Determine the (X, Y) coordinate at the center of the cell enclosing the given text.  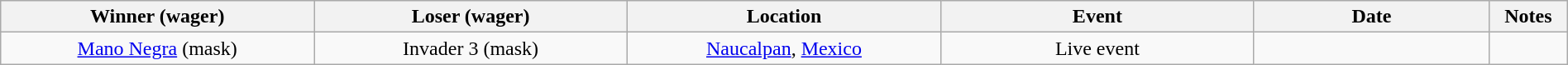
Mano Negra (mask) (157, 48)
Event (1097, 17)
Date (1371, 17)
Notes (1528, 17)
Location (784, 17)
Loser (wager) (471, 17)
Live event (1097, 48)
Winner (wager) (157, 17)
Invader 3 (mask) (471, 48)
Naucalpan, Mexico (784, 48)
